Identify which cell holds the provided text, then report its (X, Y) central coordinate. 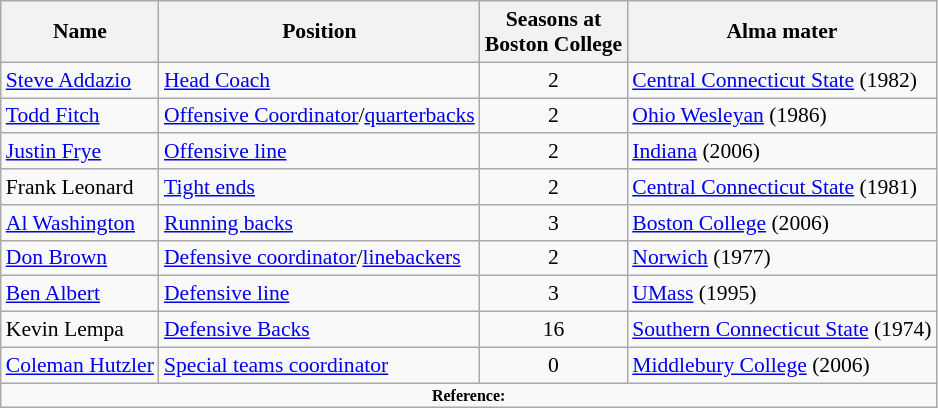
Steve Addazio (80, 80)
Alma mater (782, 32)
Head Coach (320, 80)
Seasons atBoston College (554, 32)
Tight ends (320, 187)
Southern Connecticut State (1974) (782, 330)
Norwich (1977) (782, 258)
Al Washington (80, 223)
Kevin Lempa (80, 330)
Central Connecticut State (1982) (782, 80)
Defensive line (320, 294)
Todd Fitch (80, 116)
Reference: (469, 395)
Central Connecticut State (1981) (782, 187)
Defensive Backs (320, 330)
Ben Albert (80, 294)
16 (554, 330)
Name (80, 32)
Ohio Wesleyan (1986) (782, 116)
Defensive coordinator/linebackers (320, 258)
0 (554, 365)
Justin Frye (80, 152)
Middlebury College (2006) (782, 365)
UMass (1995) (782, 294)
Offensive line (320, 152)
Running backs (320, 223)
Position (320, 32)
Special teams coordinator (320, 365)
Don Brown (80, 258)
Boston College (2006) (782, 223)
Frank Leonard (80, 187)
Coleman Hutzler (80, 365)
Indiana (2006) (782, 152)
Offensive Coordinator/quarterbacks (320, 116)
